Output the [x, y] coordinate of the center of the cell containing the given text.  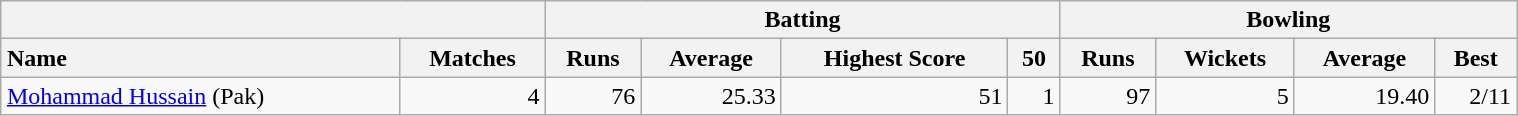
50 [1034, 58]
Best [1476, 58]
51 [894, 96]
Name [200, 58]
5 [1226, 96]
Bowling [1288, 20]
Batting [802, 20]
25.33 [711, 96]
1 [1034, 96]
4 [472, 96]
Highest Score [894, 58]
76 [593, 96]
97 [1108, 96]
Matches [472, 58]
Mohammad Hussain (Pak) [200, 96]
19.40 [1364, 96]
2/11 [1476, 96]
Wickets [1226, 58]
